For the text-containing cell, return its midpoint in [x, y] coordinate format. 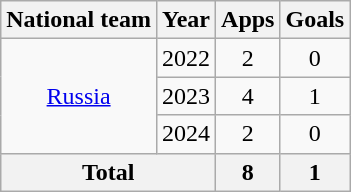
Total [108, 172]
2023 [186, 96]
2022 [186, 58]
Goals [315, 20]
Apps [248, 20]
4 [248, 96]
Russia [79, 96]
National team [79, 20]
2024 [186, 134]
8 [248, 172]
Year [186, 20]
